Identify which cell holds the provided text, then report its (X, Y) central coordinate. 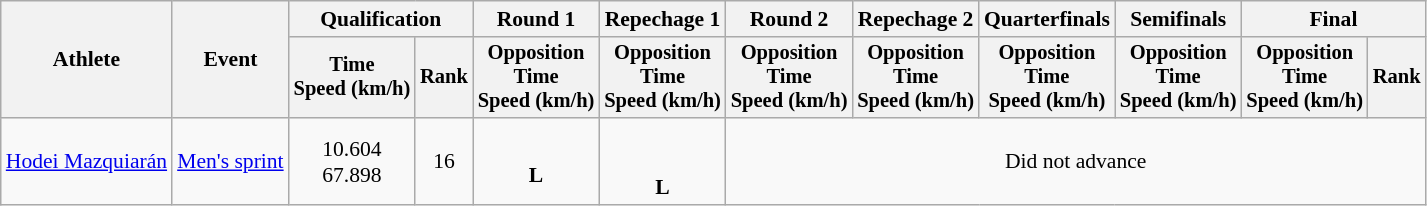
TimeSpeed (km/h) (352, 78)
Repechage 1 (662, 19)
Hodei Mazquiarán (86, 162)
Quarterfinals (1047, 19)
Did not advance (1076, 162)
Round 2 (790, 19)
Event (230, 60)
Semifinals (1178, 19)
Qualification (381, 19)
Round 1 (536, 19)
Men's sprint (230, 162)
Repechage 2 (916, 19)
10.604 67.898 (352, 162)
Athlete (86, 60)
16 (444, 162)
Final (1333, 19)
